Detect which cell encompasses the target text, then output its (x, y) center coordinate. 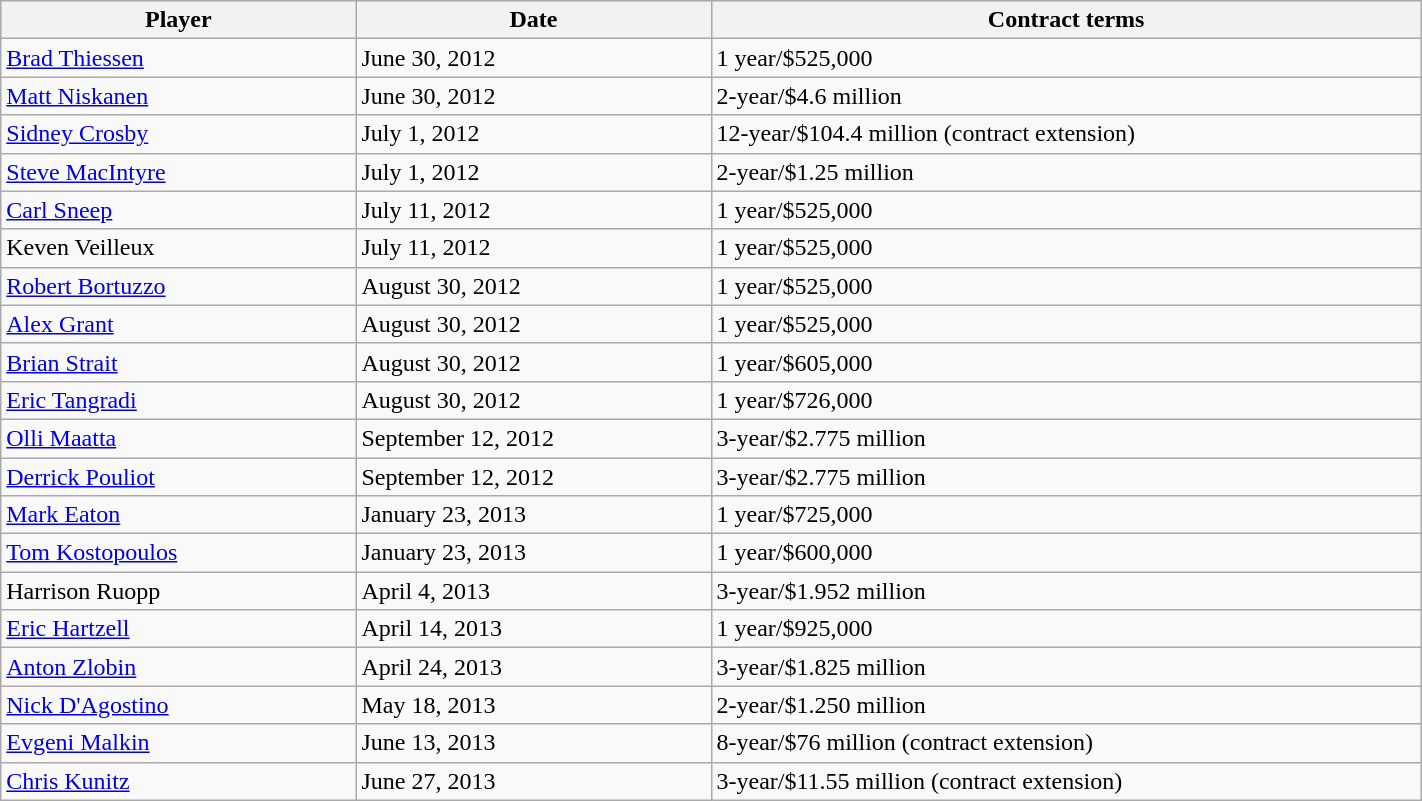
Olli Maatta (178, 438)
Eric Hartzell (178, 629)
Sidney Crosby (178, 134)
Harrison Ruopp (178, 591)
1 year/$605,000 (1066, 362)
Chris Kunitz (178, 781)
Derrick Pouliot (178, 477)
June 27, 2013 (534, 781)
3-year/$1.825 million (1066, 667)
Steve MacIntyre (178, 172)
Brian Strait (178, 362)
3-year/$1.952 million (1066, 591)
Evgeni Malkin (178, 743)
April 4, 2013 (534, 591)
1 year/$725,000 (1066, 515)
1 year/$925,000 (1066, 629)
1 year/$600,000 (1066, 553)
Contract terms (1066, 20)
Robert Bortuzzo (178, 286)
2-year/$4.6 million (1066, 96)
2-year/$1.25 million (1066, 172)
3-year/$11.55 million (contract extension) (1066, 781)
May 18, 2013 (534, 705)
Eric Tangradi (178, 400)
Nick D'Agostino (178, 705)
Keven Veilleux (178, 248)
Brad Thiessen (178, 58)
April 24, 2013 (534, 667)
Matt Niskanen (178, 96)
8-year/$76 million (contract extension) (1066, 743)
12-year/$104.4 million (contract extension) (1066, 134)
Carl Sneep (178, 210)
Player (178, 20)
Alex Grant (178, 324)
Date (534, 20)
1 year/$726,000 (1066, 400)
Anton Zlobin (178, 667)
Mark Eaton (178, 515)
June 13, 2013 (534, 743)
Tom Kostopoulos (178, 553)
2-year/$1.250 million (1066, 705)
April 14, 2013 (534, 629)
